Provide the (x, y) coordinate of the cell's center where the given text is located.  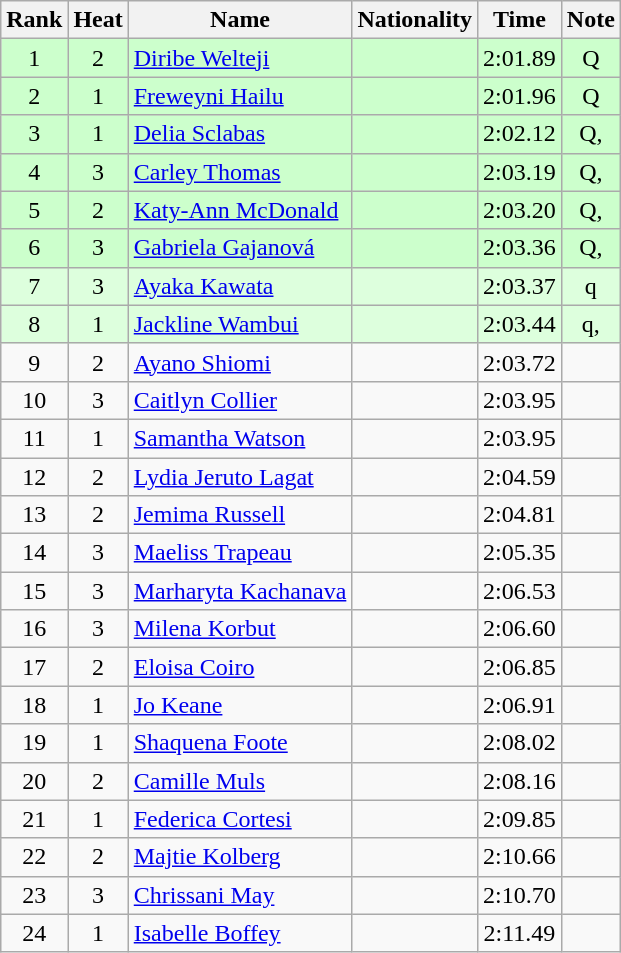
Note (590, 20)
Eloisa Coiro (240, 667)
Ayano Shiomi (240, 362)
Shaquena Foote (240, 743)
2:04.81 (520, 515)
2:03.19 (520, 172)
2:03.36 (520, 248)
20 (34, 781)
2:04.59 (520, 477)
5 (34, 210)
Milena Korbut (240, 629)
2:03.37 (520, 286)
2:05.35 (520, 553)
Chrissani May (240, 895)
4 (34, 172)
Time (520, 20)
12 (34, 477)
Isabelle Boffey (240, 933)
7 (34, 286)
6 (34, 248)
2:01.89 (520, 58)
q, (590, 324)
Jo Keane (240, 705)
Diribe Welteji (240, 58)
q (590, 286)
Gabriela Gajanová (240, 248)
2:01.96 (520, 96)
2:10.66 (520, 857)
9 (34, 362)
Maeliss Trapeau (240, 553)
Lydia Jeruto Lagat (240, 477)
2:03.44 (520, 324)
2:06.60 (520, 629)
8 (34, 324)
2:02.12 (520, 134)
2:06.91 (520, 705)
2:11.49 (520, 933)
24 (34, 933)
Name (240, 20)
18 (34, 705)
23 (34, 895)
22 (34, 857)
Katy-Ann McDonald (240, 210)
11 (34, 438)
2:08.02 (520, 743)
2:06.53 (520, 591)
Delia Sclabas (240, 134)
Jackline Wambui (240, 324)
Samantha Watson (240, 438)
Carley Thomas (240, 172)
13 (34, 515)
14 (34, 553)
21 (34, 819)
2:10.70 (520, 895)
Marharyta Kachanava (240, 591)
2:03.72 (520, 362)
2:06.85 (520, 667)
15 (34, 591)
2:08.16 (520, 781)
Ayaka Kawata (240, 286)
Jemima Russell (240, 515)
Nationality (415, 20)
Majtie Kolberg (240, 857)
Freweyni Hailu (240, 96)
Caitlyn Collier (240, 400)
Federica Cortesi (240, 819)
16 (34, 629)
10 (34, 400)
2:03.20 (520, 210)
19 (34, 743)
2:09.85 (520, 819)
17 (34, 667)
Rank (34, 20)
Camille Muls (240, 781)
Heat (98, 20)
